Extract the [X, Y] coordinate from the center of the cell holding the provided text.  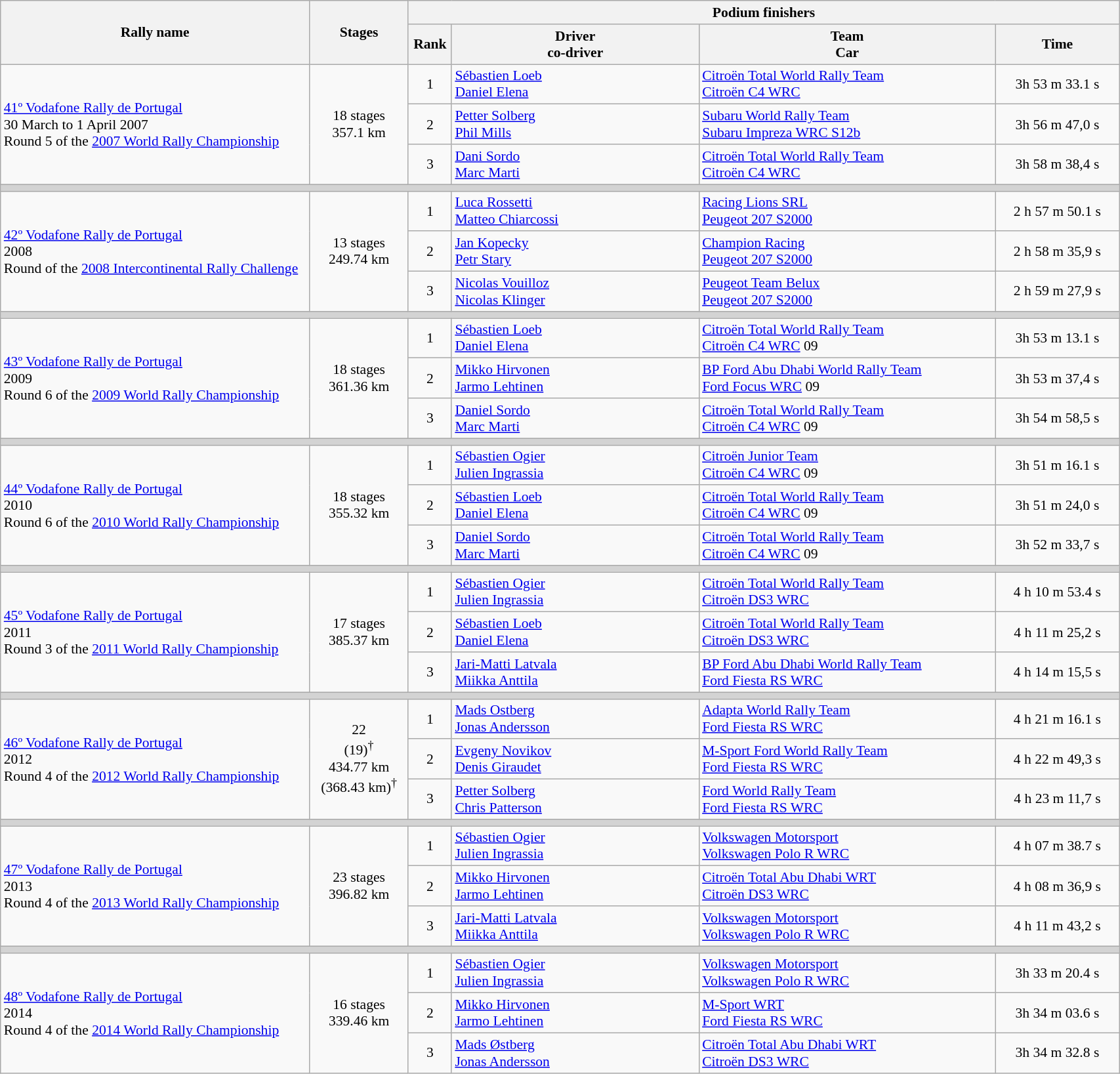
Petter Solberg Chris Patterson [575, 799]
3h 51 m 16.1 s [1057, 465]
41º Vodafone Rally de Portugal30 March to 1 April 2007Round 5 of the 2007 World Rally Championship [155, 125]
3h 54 m 58,5 s [1057, 419]
Evgeny Novikov Denis Giraudet [575, 760]
Rally name [155, 33]
BP Ford Abu Dhabi World Rally Team Ford Focus WRC 09 [847, 378]
16 stages 339.46 km [360, 1013]
Ford World Rally Team Ford Fiesta RS WRC [847, 799]
Petter Solberg Phil Mills [575, 125]
4 h 23 m 11,7 s [1057, 799]
17 stages 385.37 km [360, 632]
Rank [430, 45]
4 h 08 m 36,9 s [1057, 886]
Podium finishers [764, 12]
2 h 58 m 35,9 s [1057, 252]
46º Vodafone Rally de Portugal2012Round 4 of the 2012 World Rally Championship [155, 758]
3h 58 m 38,4 s [1057, 164]
3h 52 m 33,7 s [1057, 546]
44º Vodafone Rally de Portugal2010Round 6 of the 2010 World Rally Championship [155, 505]
3h 56 m 47,0 s [1057, 125]
4 h 22 m 49,3 s [1057, 760]
18 stages 357.1 km [360, 125]
Mads Ostberg Jonas Andersson [575, 719]
3h 34 m 32.8 s [1057, 1054]
Nicolas Vouilloz Nicolas Klinger [575, 291]
Luca Rossetti Matteo Chiarcossi [575, 211]
Adapta World Rally Team Ford Fiesta RS WRC [847, 719]
18 stages 361.36 km [360, 378]
3h 51 m 24,0 s [1057, 505]
47º Vodafone Rally de Portugal2013Round 4 of the 2013 World Rally Championship [155, 886]
Citroën Junior Team Citroën C4 WRC 09 [847, 465]
TeamCar [847, 45]
43º Vodafone Rally de Portugal2009Round 6 of the 2009 World Rally Championship [155, 378]
Peugeot Team Belux Peugeot 207 S2000 [847, 291]
3h 33 m 20.4 s [1057, 972]
13 stages 249.74 km [360, 251]
23 stages 396.82 km [360, 886]
Subaru World Rally Team Subaru Impreza WRC S12b [847, 125]
Champion Racing Peugeot 207 S2000 [847, 252]
Stages [360, 33]
42º Vodafone Rally de Portugal2008Round of the 2008 Intercontinental Rally Challenge [155, 251]
Driverco-driver [575, 45]
Jan Kopecky Petr Stary [575, 252]
M-Sport Ford World Rally Team Ford Fiesta RS WRC [847, 760]
4 h 11 m 25,2 s [1057, 632]
2 h 59 m 27,9 s [1057, 291]
BP Ford Abu Dhabi World Rally Team Ford Fiesta RS WRC [847, 672]
Mads Østberg Jonas Andersson [575, 1054]
18 stages 355.32 km [360, 505]
3h 53 m 37,4 s [1057, 378]
Racing Lions SRL Peugeot 207 S2000 [847, 211]
2 h 57 m 50.1 s [1057, 211]
3h 53 m 33.1 s [1057, 84]
48º Vodafone Rally de Portugal2014Round 4 of the 2014 World Rally Championship [155, 1013]
M-Sport WRT Ford Fiesta RS WRC [847, 1013]
Dani Sordo Marc Marti [575, 164]
4 h 10 m 53.4 s [1057, 592]
3h 53 m 13.1 s [1057, 339]
4 h 07 m 38.7 s [1057, 846]
45º Vodafone Rally de Portugal2011Round 3 of the 2011 World Rally Championship [155, 632]
Time [1057, 45]
4 h 14 m 15,5 s [1057, 672]
4 h 11 m 43,2 s [1057, 926]
4 h 21 m 16.1 s [1057, 719]
22(19)† 434.77 km(368.43 km)† [360, 758]
3h 34 m 03.6 s [1057, 1013]
